Provide the [X, Y] coordinate of the cell's center where the given text is located.  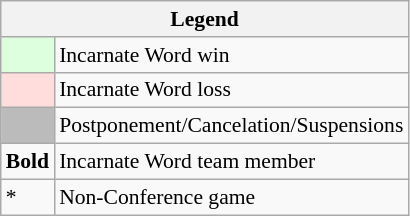
* [28, 197]
Postponement/Cancelation/Suspensions [231, 126]
Incarnate Word loss [231, 90]
Bold [28, 162]
Non-Conference game [231, 197]
Incarnate Word team member [231, 162]
Incarnate Word win [231, 55]
Legend [205, 19]
